Capture the cell that displays the provided text and extract its [x, y] central coordinate. 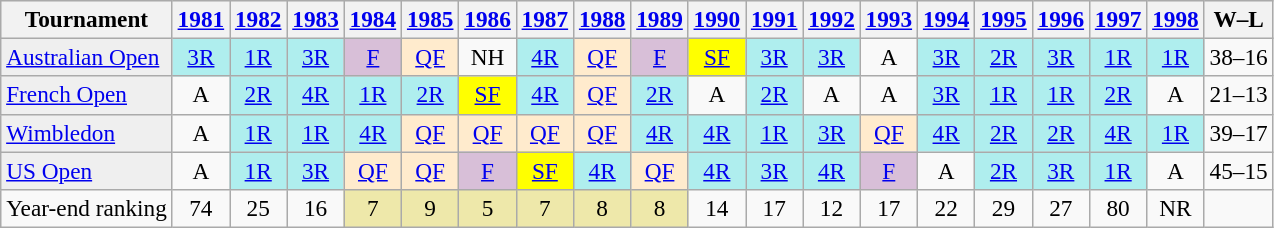
21–13 [1238, 95]
1984 [372, 19]
39–17 [1238, 133]
Year-end ranking [86, 208]
1994 [946, 19]
1986 [488, 19]
25 [258, 208]
1997 [1118, 19]
1998 [1176, 19]
1989 [660, 19]
Wimbledon [86, 133]
W–L [1238, 19]
1982 [258, 19]
1996 [1060, 19]
27 [1060, 208]
Australian Open [86, 57]
16 [316, 208]
1988 [602, 19]
1990 [716, 19]
9 [430, 208]
NR [1176, 208]
1987 [544, 19]
22 [946, 208]
38–16 [1238, 57]
45–15 [1238, 170]
1991 [774, 19]
Tournament [86, 19]
US Open [86, 170]
14 [716, 208]
1995 [1004, 19]
1983 [316, 19]
1993 [888, 19]
80 [1118, 208]
1981 [200, 19]
1992 [832, 19]
12 [832, 208]
NH [488, 57]
French Open [86, 95]
1985 [430, 19]
29 [1004, 208]
74 [200, 208]
5 [488, 208]
